Scan for the cell matching the given text and deliver its [x, y] coordinate at center. 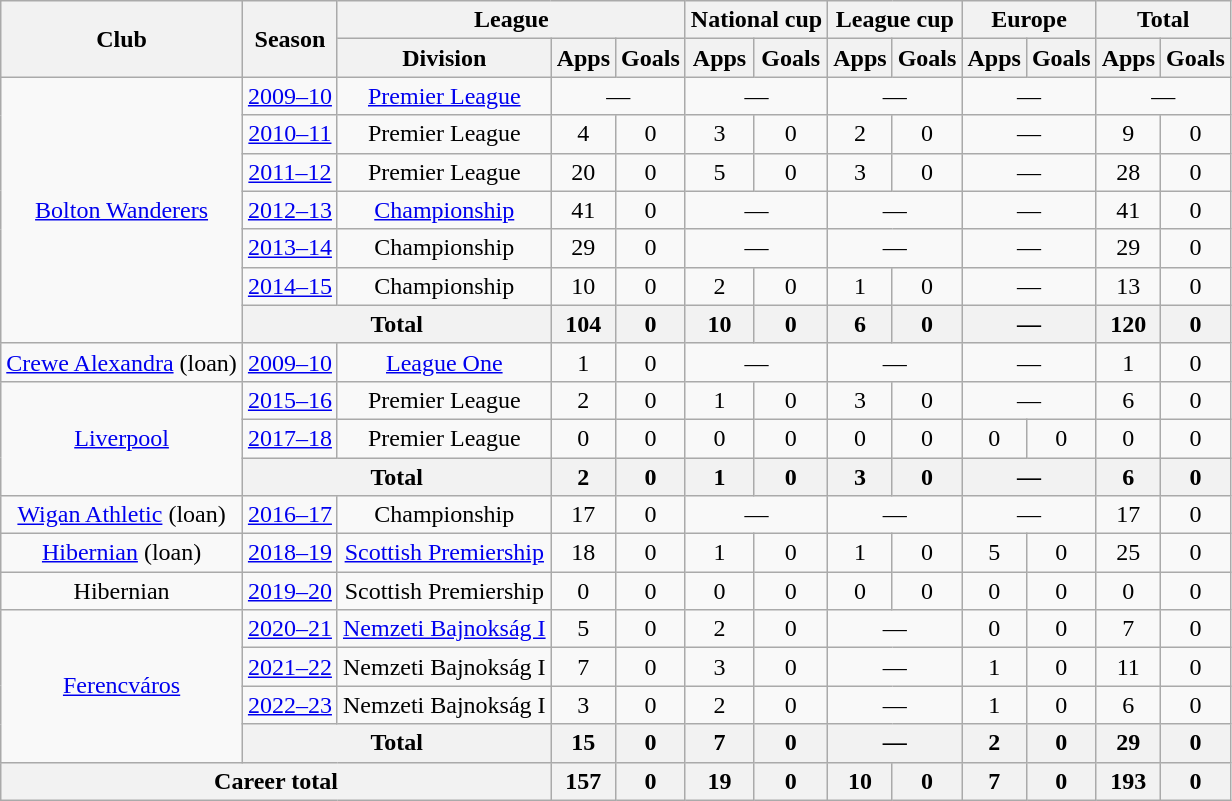
19 [719, 781]
157 [583, 781]
2018–19 [290, 553]
2013–14 [290, 248]
Season [290, 39]
2015–16 [290, 400]
League One [444, 362]
Wigan Athletic (loan) [122, 515]
2010–11 [290, 134]
Hibernian (loan) [122, 553]
2014–15 [290, 286]
Division [444, 58]
Liverpool [122, 438]
League [511, 20]
Ferencváros [122, 686]
League cup [895, 20]
2022–23 [290, 705]
2021–22 [290, 667]
Europe [1029, 20]
2016–17 [290, 515]
25 [1128, 553]
2019–20 [290, 591]
20 [583, 172]
193 [1128, 781]
2012–13 [290, 210]
Crewe Alexandra (loan) [122, 362]
2020–21 [290, 629]
National cup [756, 20]
18 [583, 553]
4 [583, 134]
120 [1128, 324]
Hibernian [122, 591]
Bolton Wanderers [122, 210]
11 [1128, 667]
Career total [276, 781]
28 [1128, 172]
Club [122, 39]
2011–12 [290, 172]
2017–18 [290, 438]
13 [1128, 286]
104 [583, 324]
9 [1128, 134]
15 [583, 743]
